Capture the cell that displays the provided text and extract its (x, y) central coordinate. 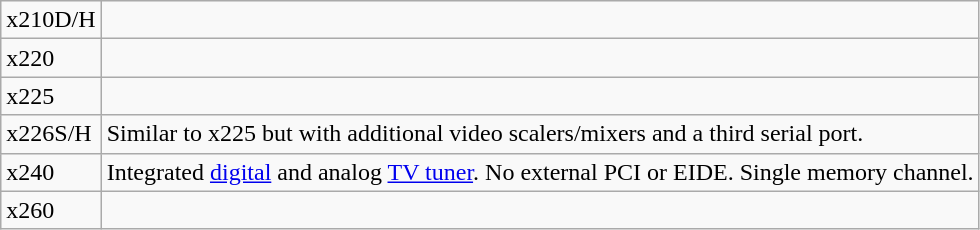
x260 (51, 210)
x240 (51, 172)
x226S/H (51, 134)
x220 (51, 58)
Similar to x225 but with additional video scalers/mixers and a third serial port. (540, 134)
Integrated digital and analog TV tuner. No external PCI or EIDE. Single memory channel. (540, 172)
x225 (51, 96)
x210D/H (51, 20)
